Return the (x, y) coordinate for the center point of the cell that contains the specified text.  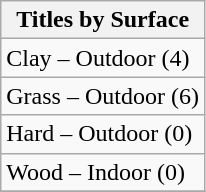
Titles by Surface (103, 20)
Wood – Indoor (0) (103, 172)
Grass – Outdoor (6) (103, 96)
Clay – Outdoor (4) (103, 58)
Hard – Outdoor (0) (103, 134)
